Provide the [X, Y] coordinate of the cell's center where the given text is located.  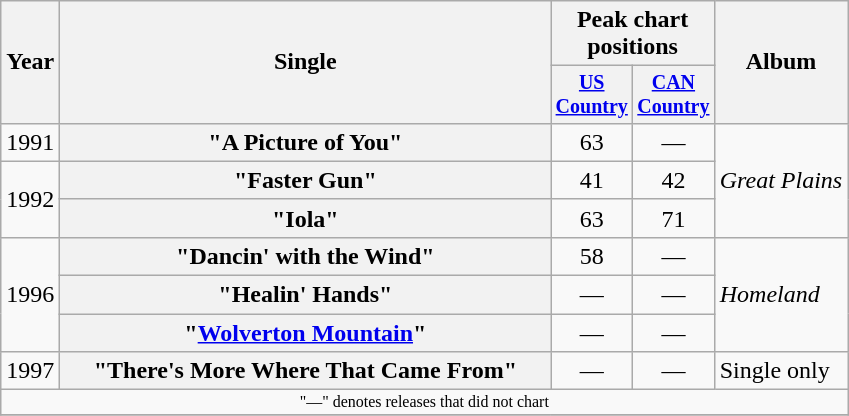
US Country [592, 94]
"Healin' Hands" [306, 295]
1991 [30, 142]
"Faster Gun" [306, 180]
Great Plains [781, 180]
41 [592, 180]
"Dancin' with the Wind" [306, 256]
Peak chartpositions [632, 34]
71 [674, 218]
"Iola" [306, 218]
42 [674, 180]
Year [30, 62]
CAN Country [674, 94]
Single [306, 62]
"—" denotes releases that did not chart [424, 402]
Album [781, 62]
"Wolverton Mountain" [306, 333]
"A Picture of You" [306, 142]
1996 [30, 294]
Single only [781, 371]
"There's More Where That Came From" [306, 371]
Homeland [781, 294]
1997 [30, 371]
58 [592, 256]
1992 [30, 199]
